Locate the cell with the specified text and output its [x, y] center coordinate. 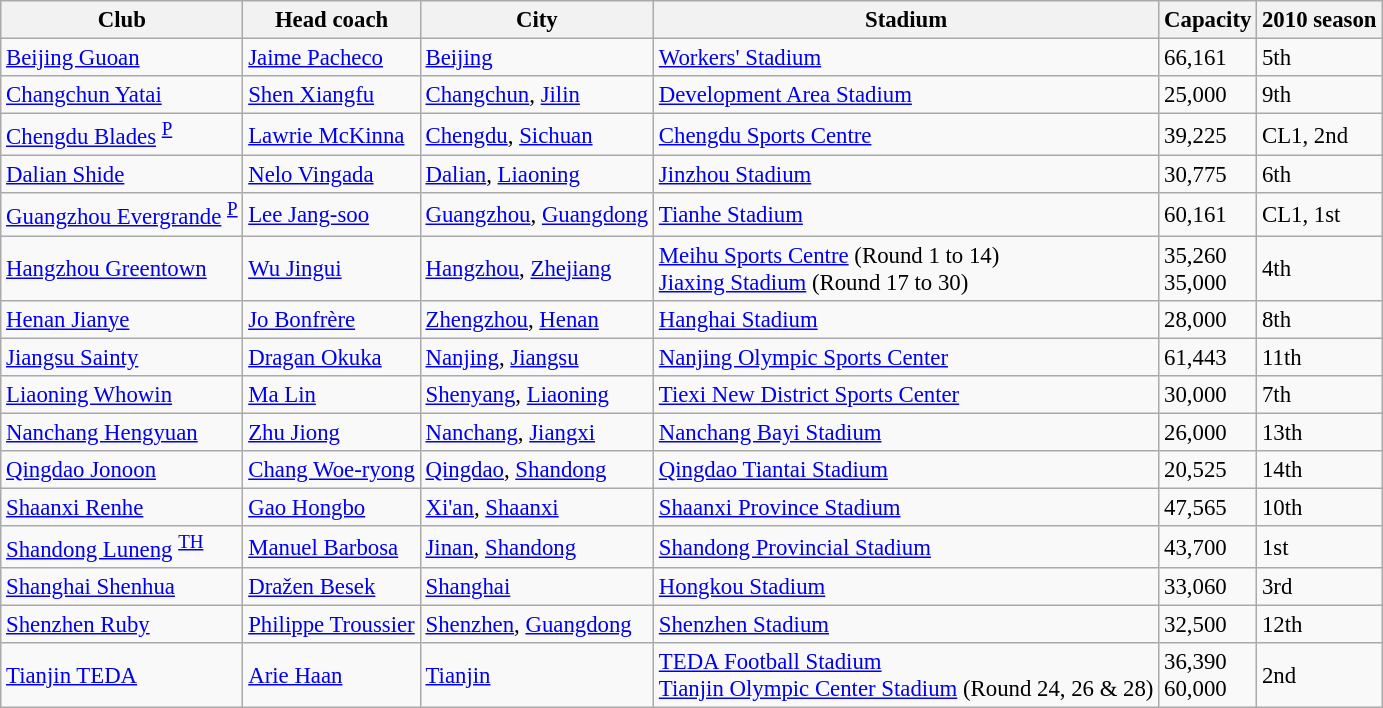
Dragan Okuka [332, 357]
Hongkou Stadium [906, 587]
Stadium [906, 20]
Shandong Provincial Stadium [906, 547]
11th [1320, 357]
Chengdu Sports Centre [906, 135]
Qingdao, Shandong [536, 470]
Shaanxi Province Stadium [906, 507]
Hanghai Stadium [906, 319]
City [536, 20]
Capacity [1208, 20]
Workers' Stadium [906, 58]
Nanjing Olympic Sports Center [906, 357]
13th [1320, 432]
Arie Haan [332, 676]
CL1, 1st [1320, 215]
Beijing Guoan [122, 58]
Shenzhen Stadium [906, 625]
Shen Xiangfu [332, 95]
Zhu Jiong [332, 432]
20,525 [1208, 470]
9th [1320, 95]
Dražen Besek [332, 587]
Xi'an, Shaanxi [536, 507]
1st [1320, 547]
Guangzhou, Guangdong [536, 215]
6th [1320, 175]
Lawrie McKinna [332, 135]
Dalian, Liaoning [536, 175]
Changchun, Jilin [536, 95]
Chengdu, Sichuan [536, 135]
Tianhe Stadium [906, 215]
Hangzhou, Zhejiang [536, 268]
Shaanxi Renhe [122, 507]
Zhengzhou, Henan [536, 319]
8th [1320, 319]
Shandong Luneng TH [122, 547]
Shanghai Shenhua [122, 587]
Shenzhen, Guangdong [536, 625]
36,390 60,000 [1208, 676]
3rd [1320, 587]
5th [1320, 58]
7th [1320, 394]
35,260 35,000 [1208, 268]
61,443 [1208, 357]
Gao Hongbo [332, 507]
14th [1320, 470]
12th [1320, 625]
Changchun Yatai [122, 95]
33,060 [1208, 587]
Jaime Pacheco [332, 58]
Tianjin TEDA [122, 676]
Head coach [332, 20]
Jinan, Shandong [536, 547]
Manuel Barbosa [332, 547]
25,000 [1208, 95]
2010 season [1320, 20]
Nanchang Bayi Stadium [906, 432]
Beijing [536, 58]
28,000 [1208, 319]
Qingdao Tiantai Stadium [906, 470]
Lee Jang-soo [332, 215]
Liaoning Whowin [122, 394]
Tianjin [536, 676]
32,500 [1208, 625]
66,161 [1208, 58]
Dalian Shide [122, 175]
Shenyang, Liaoning [536, 394]
60,161 [1208, 215]
CL1, 2nd [1320, 135]
2nd [1320, 676]
Nanchang, Jiangxi [536, 432]
Shenzhen Ruby [122, 625]
TEDA Football StadiumTianjin Olympic Center Stadium (Round 24, 26 & 28) [906, 676]
47,565 [1208, 507]
Tiexi New District Sports Center [906, 394]
Shanghai [536, 587]
39,225 [1208, 135]
Nanjing, Jiangsu [536, 357]
Chang Woe-ryong [332, 470]
Meihu Sports Centre (Round 1 to 14) Jiaxing Stadium (Round 17 to 30) [906, 268]
26,000 [1208, 432]
Philippe Troussier [332, 625]
43,700 [1208, 547]
Jo Bonfrère [332, 319]
Chengdu Blades P [122, 135]
Hangzhou Greentown [122, 268]
Nanchang Hengyuan [122, 432]
Jiangsu Sainty [122, 357]
Henan Jianye [122, 319]
Ma Lin [332, 394]
Wu Jingui [332, 268]
Jinzhou Stadium [906, 175]
4th [1320, 268]
10th [1320, 507]
30,000 [1208, 394]
Development Area Stadium [906, 95]
Nelo Vingada [332, 175]
Qingdao Jonoon [122, 470]
Club [122, 20]
Guangzhou Evergrande P [122, 215]
30,775 [1208, 175]
